Output the [X, Y] coordinate of the center of the cell containing the given text.  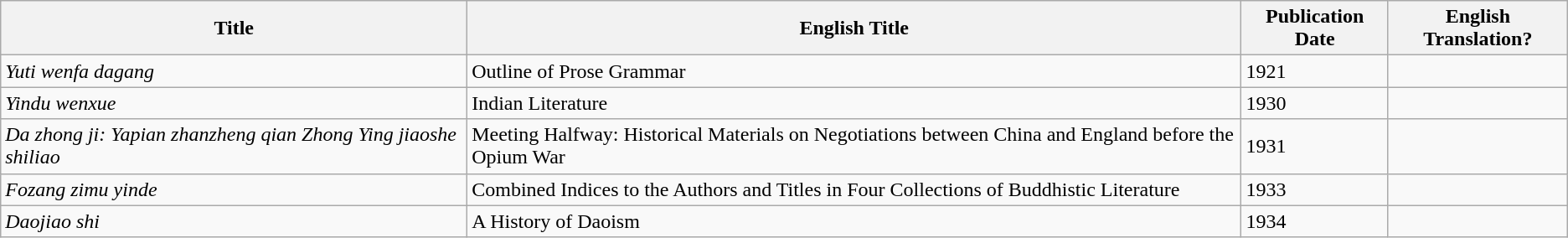
Publication Date [1315, 28]
1933 [1315, 189]
English Translation? [1478, 28]
Yindu wenxue [235, 103]
Yuti wenfa dagang [235, 71]
Title [235, 28]
1934 [1315, 221]
Fozang zimu yinde [235, 189]
A History of Daoism [854, 221]
1921 [1315, 71]
1931 [1315, 146]
Da zhong ji: Yapian zhanzheng qian Zhong Ying jiaoshe shiliao [235, 146]
Daojiao shi [235, 221]
Meeting Halfway: Historical Materials on Negotiations between China and England before the Opium War [854, 146]
Combined Indices to the Authors and Titles in Four Collections of Buddhistic Literature [854, 189]
1930 [1315, 103]
English Title [854, 28]
Outline of Prose Grammar [854, 71]
Indian Literature [854, 103]
